Output the [X, Y] coordinate of the center of the cell containing the given text.  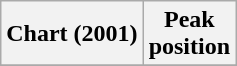
Peakposition [189, 34]
Chart (2001) [72, 34]
